Pinpoint the cell where the given text exists, returning its [x, y] midpoint coordinate. 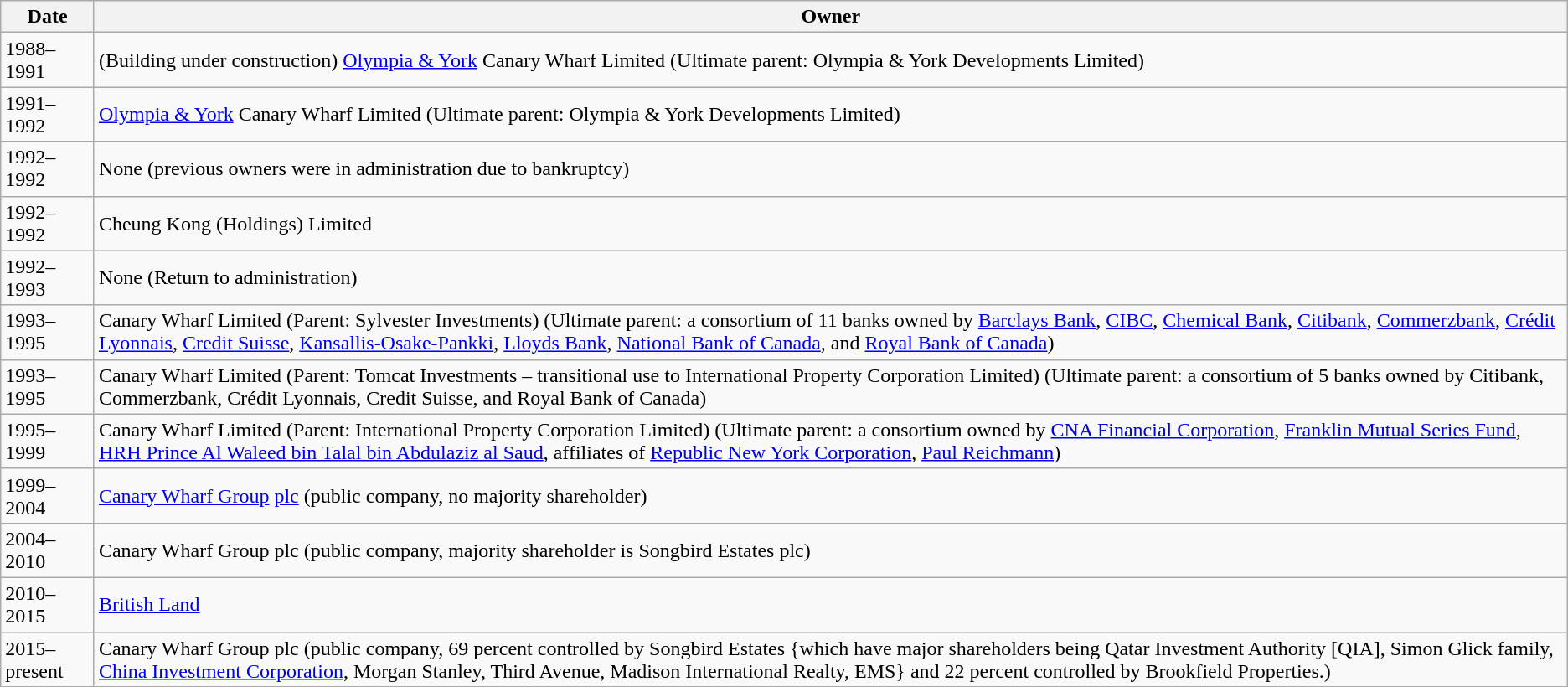
None (Return to administration) [831, 278]
1992–1993 [48, 278]
1991–1992 [48, 114]
British Land [831, 605]
Olympia & York Canary Wharf Limited (Ultimate parent: Olympia & York Developments Limited) [831, 114]
Canary Wharf Group plc (public company, majority shareholder is Songbird Estates plc) [831, 550]
Cheung Kong (Holdings) Limited [831, 223]
None (previous owners were in administration due to bankruptcy) [831, 169]
Owner [831, 17]
2004–2010 [48, 550]
1988–1991 [48, 60]
1995–1999 [48, 441]
2015–present [48, 659]
Canary Wharf Group plc (public company, no majority shareholder) [831, 496]
1999–2004 [48, 496]
Date [48, 17]
(Building under construction) Olympia & York Canary Wharf Limited (Ultimate parent: Olympia & York Developments Limited) [831, 60]
2010–2015 [48, 605]
